Determine the [X, Y] coordinate at the center of the cell enclosing the given text.  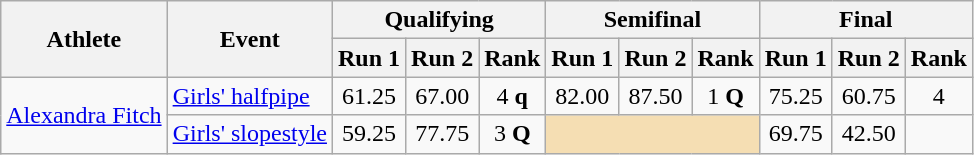
Event [250, 39]
Girls' halfpipe [250, 96]
1 Q [726, 96]
82.00 [582, 96]
4 [938, 96]
67.00 [442, 96]
69.75 [796, 134]
87.50 [656, 96]
Athlete [84, 39]
77.75 [442, 134]
4 q [512, 96]
Final [866, 20]
Semifinal [652, 20]
59.25 [368, 134]
3 Q [512, 134]
42.50 [868, 134]
75.25 [796, 96]
Qualifying [438, 20]
61.25 [368, 96]
Girls' slopestyle [250, 134]
Alexandra Fitch [84, 115]
60.75 [868, 96]
